Find where the given text appears and provide that cell's center as (X, Y) coordinate. 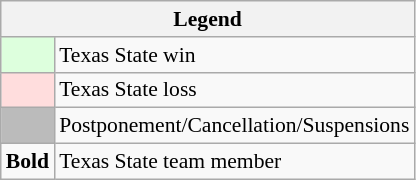
Bold (28, 162)
Legend (208, 19)
Texas State team member (234, 162)
Texas State loss (234, 90)
Postponement/Cancellation/Suspensions (234, 126)
Texas State win (234, 55)
